Scan for the cell matching the given text and deliver its (x, y) coordinate at center. 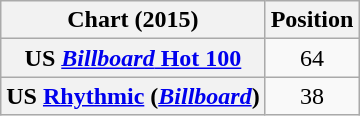
Chart (2015) (133, 20)
Position (312, 20)
64 (312, 58)
38 (312, 96)
US Billboard Hot 100 (133, 58)
US Rhythmic (Billboard) (133, 96)
